Return the [X, Y] coordinate for the center point of the cell that contains the specified text.  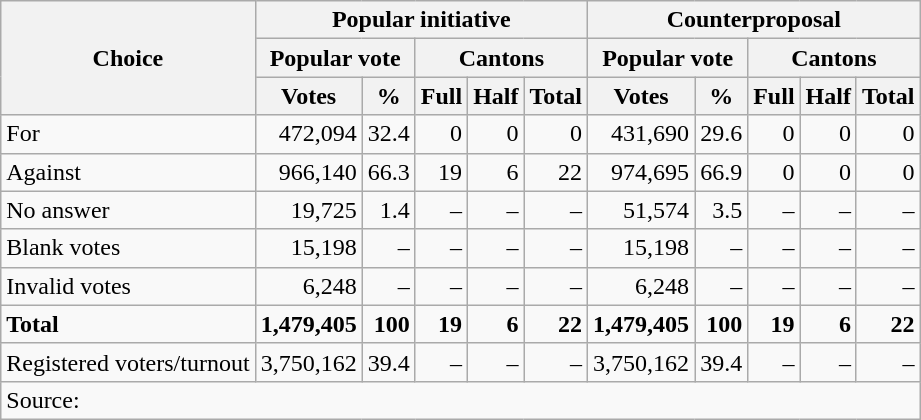
32.4 [388, 134]
19,725 [308, 210]
No answer [128, 210]
66.3 [388, 172]
Registered voters/turnout [128, 362]
Popular initiative [421, 20]
51,574 [642, 210]
66.9 [722, 172]
Source: [460, 400]
Invalid votes [128, 286]
Counterproposal [754, 20]
3.5 [722, 210]
1.4 [388, 210]
For [128, 134]
Blank votes [128, 248]
Choice [128, 58]
Against [128, 172]
974,695 [642, 172]
29.6 [722, 134]
966,140 [308, 172]
472,094 [308, 134]
431,690 [642, 134]
